Capture the cell that displays the provided text and extract its (x, y) central coordinate. 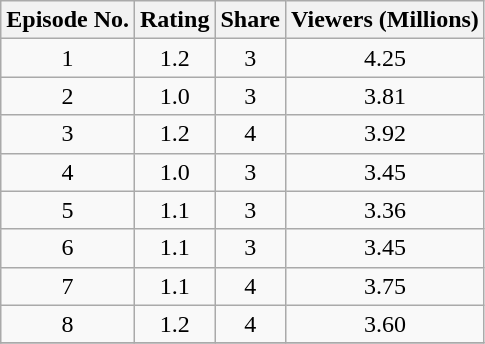
1 (68, 58)
3.75 (386, 286)
7 (68, 286)
Viewers (Millions) (386, 20)
3.60 (386, 324)
Rating (175, 20)
3.36 (386, 210)
6 (68, 248)
4.25 (386, 58)
Episode No. (68, 20)
Share (250, 20)
2 (68, 96)
5 (68, 210)
8 (68, 324)
3.92 (386, 134)
3.81 (386, 96)
